Extract the [x, y] coordinate from the center of the cell holding the provided text.  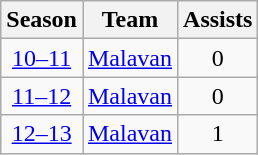
Team [130, 20]
Assists [218, 20]
1 [218, 134]
Season [42, 20]
12–13 [42, 134]
11–12 [42, 96]
10–11 [42, 58]
